Capture the cell that displays the provided text and extract its (X, Y) central coordinate. 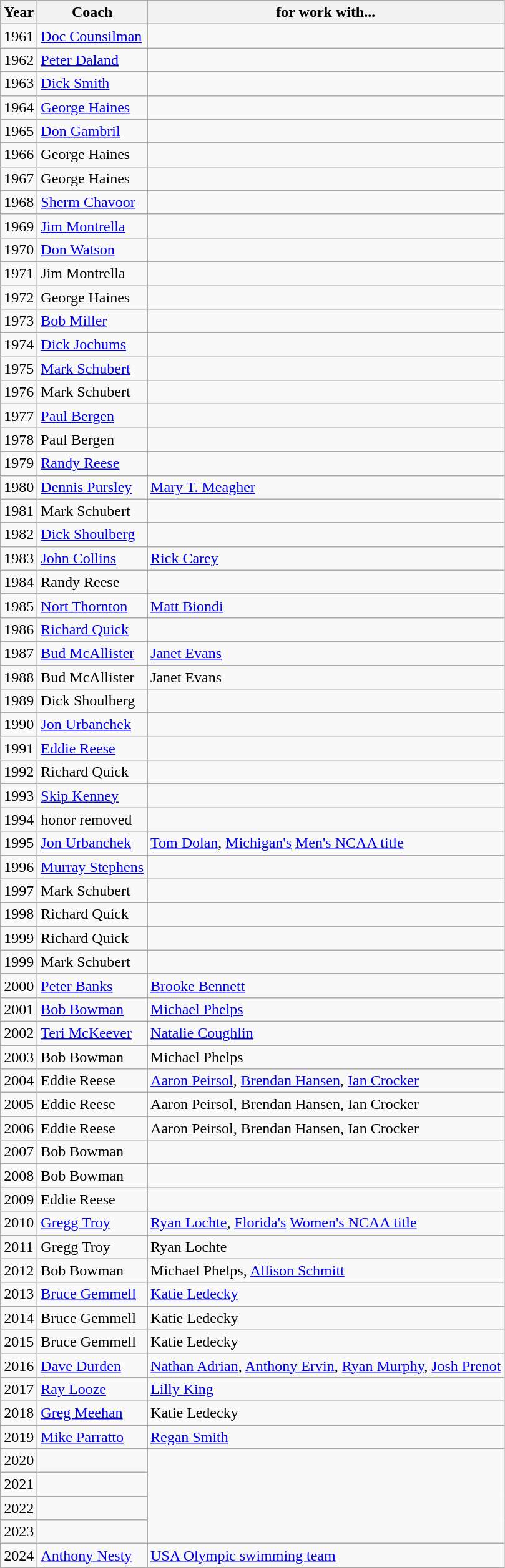
Lilly King (326, 1389)
2023 (19, 1532)
1973 (19, 321)
2022 (19, 1508)
1997 (19, 891)
1985 (19, 606)
1983 (19, 558)
Matt Biondi (326, 606)
2010 (19, 1223)
1987 (19, 653)
Coach (92, 12)
Dennis Pursley (92, 487)
2020 (19, 1461)
1964 (19, 107)
2014 (19, 1318)
1972 (19, 298)
Peter Banks (92, 985)
Nort Thornton (92, 606)
1977 (19, 416)
honor removed (92, 820)
1991 (19, 748)
1966 (19, 155)
1994 (19, 820)
1975 (19, 369)
1981 (19, 511)
Ryan Lochte (326, 1247)
Murray Stephens (92, 867)
Michael Phelps, Allison Schmitt (326, 1270)
Don Watson (92, 249)
1970 (19, 249)
Regan Smith (326, 1436)
Doc Counsilman (92, 36)
2009 (19, 1199)
2004 (19, 1081)
Ryan Lochte, Florida's Women's NCAA title (326, 1223)
Bob Miller (92, 321)
1993 (19, 796)
2001 (19, 1009)
2016 (19, 1365)
Dick Jochums (92, 345)
2011 (19, 1247)
Nathan Adrian, Anthony Ervin, Ryan Murphy, Josh Prenot (326, 1365)
1980 (19, 487)
2006 (19, 1128)
1982 (19, 535)
for work with... (326, 12)
Peter Daland (92, 60)
2002 (19, 1033)
1967 (19, 178)
2017 (19, 1389)
Skip Kenney (92, 796)
1971 (19, 273)
1968 (19, 202)
1996 (19, 867)
Mike Parratto (92, 1436)
Ray Looze (92, 1389)
Mary T. Meagher (326, 487)
Natalie Coughlin (326, 1033)
1976 (19, 392)
1998 (19, 914)
Anthony Nesty (92, 1556)
Year (19, 12)
Rick Carey (326, 558)
Dick Smith (92, 84)
1979 (19, 463)
Sherm Chavoor (92, 202)
2005 (19, 1105)
Greg Meehan (92, 1413)
1990 (19, 725)
2007 (19, 1152)
1989 (19, 701)
Teri McKeever (92, 1033)
2013 (19, 1294)
2003 (19, 1057)
2019 (19, 1436)
2000 (19, 985)
2021 (19, 1484)
John Collins (92, 558)
Tom Dolan, Michigan's Men's NCAA title (326, 843)
1974 (19, 345)
USA Olympic swimming team (326, 1556)
2018 (19, 1413)
1963 (19, 84)
2015 (19, 1342)
1962 (19, 60)
1986 (19, 629)
Don Gambril (92, 131)
1978 (19, 440)
1965 (19, 131)
1961 (19, 36)
1984 (19, 582)
2024 (19, 1556)
1969 (19, 226)
1995 (19, 843)
2008 (19, 1176)
2012 (19, 1270)
Brooke Bennett (326, 985)
1992 (19, 772)
Dave Durden (92, 1365)
1988 (19, 677)
